Output the (x, y) coordinate of the center of the cell containing the given text.  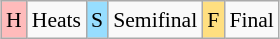
Heats (56, 20)
S (97, 20)
Final (252, 20)
Semifinal (155, 20)
H (14, 20)
F (213, 20)
